Determine the [x, y] coordinate at the center of the cell enclosing the given text.  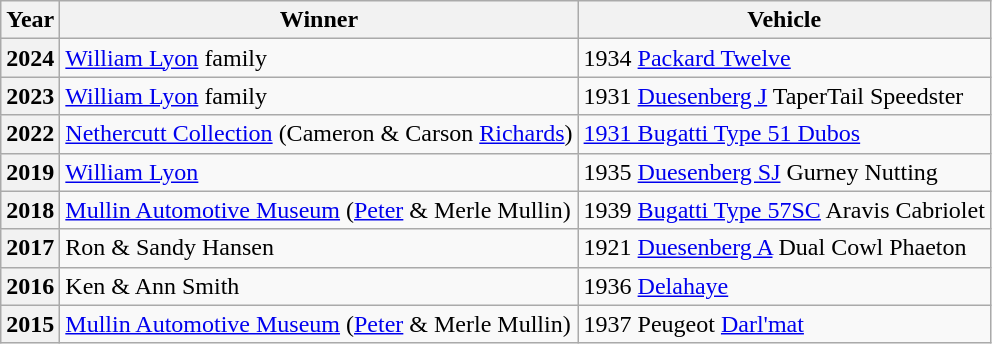
2017 [30, 248]
2019 [30, 172]
1935 Duesenberg SJ Gurney Nutting [784, 172]
2018 [30, 210]
1934 Packard Twelve [784, 58]
1931 Duesenberg J TaperTail Speedster [784, 96]
2016 [30, 286]
Nethercutt Collection (Cameron & Carson Richards) [319, 134]
1939 Bugatti Type 57SC Aravis Cabriolet [784, 210]
2024 [30, 58]
Year [30, 20]
2023 [30, 96]
Ken & Ann Smith [319, 286]
1931 Bugatti Type 51 Dubos [784, 134]
2015 [30, 324]
2022 [30, 134]
Winner [319, 20]
1936 Delahaye [784, 286]
1921 Duesenberg A Dual Cowl Phaeton [784, 248]
1937 Peugeot Darl'mat [784, 324]
William Lyon [319, 172]
Vehicle [784, 20]
Ron & Sandy Hansen [319, 248]
